Capture the cell that displays the provided text and extract its [x, y] central coordinate. 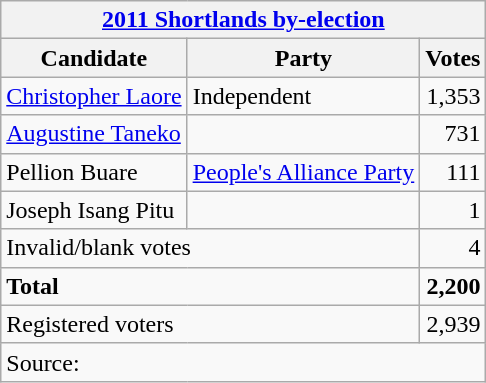
731 [453, 134]
Pellion Buare [94, 172]
Votes [453, 58]
Invalid/blank votes [210, 248]
Independent [304, 96]
Party [304, 58]
People's Alliance Party [304, 172]
1 [453, 210]
Registered voters [210, 324]
2,200 [453, 286]
111 [453, 172]
Augustine Taneko [94, 134]
Total [210, 286]
Candidate [94, 58]
2,939 [453, 324]
Joseph Isang Pitu [94, 210]
1,353 [453, 96]
Christopher Laore [94, 96]
4 [453, 248]
Source: [244, 362]
2011 Shortlands by-election [244, 20]
